Provide the (x, y) coordinate of the cell's center where the given text is located.  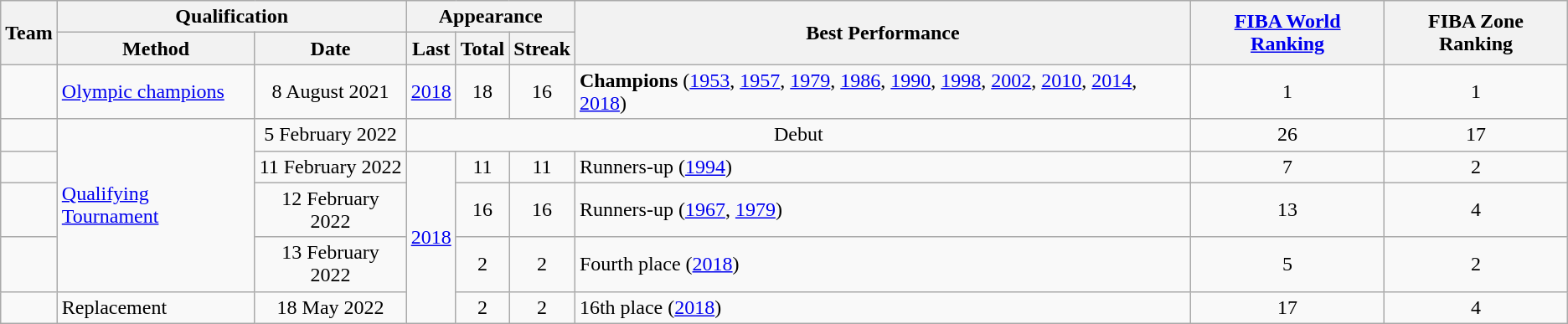
Champions (1953, 1957, 1979, 1986, 1990, 1998, 2002, 2010, 2014, 2018) (883, 92)
FIBA Zone Ranking (1476, 33)
5 (1287, 265)
Olympic champions (156, 92)
Appearance (491, 17)
Total (482, 49)
Method (156, 49)
18 (482, 92)
18 May 2022 (330, 307)
Date (330, 49)
Qualification (231, 17)
Runners-up (1967, 1979) (883, 209)
Debut (798, 135)
13 February 2022 (330, 265)
Replacement (156, 307)
FIBA World Ranking (1287, 33)
Team (29, 33)
12 February 2022 (330, 209)
Fourth place (2018) (883, 265)
Streak (543, 49)
16th place (2018) (883, 307)
8 August 2021 (330, 92)
11 February 2022 (330, 167)
26 (1287, 135)
Best Performance (883, 33)
Qualifying Tournament (156, 205)
7 (1287, 167)
5 February 2022 (330, 135)
13 (1287, 209)
Runners-up (1994) (883, 167)
Last (431, 49)
